Capture the cell that displays the provided text and extract its [X, Y] central coordinate. 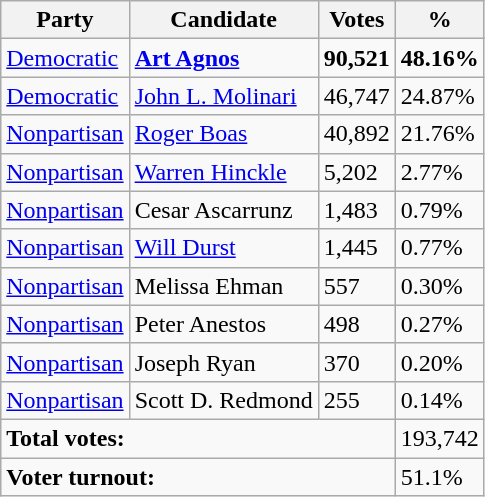
0.20% [440, 362]
193,742 [440, 438]
Scott D. Redmond [224, 400]
40,892 [356, 134]
Art Agnos [224, 58]
Roger Boas [224, 134]
90,521 [356, 58]
51.1% [440, 477]
Joseph Ryan [224, 362]
48.16% [440, 58]
0.14% [440, 400]
Votes [356, 20]
Party [65, 20]
1,483 [356, 210]
John L. Molinari [224, 96]
0.30% [440, 286]
255 [356, 400]
46,747 [356, 96]
2.77% [440, 172]
5,202 [356, 172]
370 [356, 362]
Warren Hinckle [224, 172]
21.76% [440, 134]
557 [356, 286]
0.27% [440, 324]
Voter turnout: [198, 477]
Will Durst [224, 248]
Peter Anestos [224, 324]
Candidate [224, 20]
Melissa Ehman [224, 286]
24.87% [440, 96]
1,445 [356, 248]
Cesar Ascarrunz [224, 210]
0.77% [440, 248]
0.79% [440, 210]
498 [356, 324]
% [440, 20]
Total votes: [198, 438]
